From the cell containing the given text, extract its center point as [x, y] coordinate. 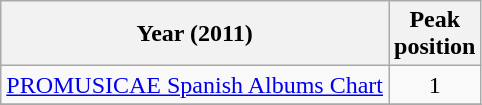
Year (2011) [195, 34]
Peakposition [435, 34]
PROMUSICAE Spanish Albums Chart [195, 85]
1 [435, 85]
